Scan for the cell matching the given text and deliver its (x, y) coordinate at center. 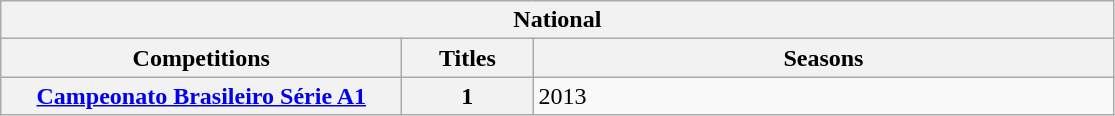
Titles (468, 58)
2013 (824, 96)
National (558, 20)
Competitions (202, 58)
1 (468, 96)
Campeonato Brasileiro Série A1 (202, 96)
Seasons (824, 58)
